Scan for the cell matching the given text and deliver its (x, y) coordinate at center. 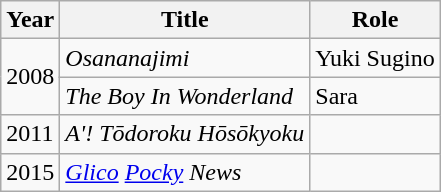
The Boy In Wonderland (185, 96)
2015 (30, 172)
Glico Pocky News (185, 172)
Year (30, 20)
Role (375, 20)
Title (185, 20)
2008 (30, 77)
A'! Tōdoroku Hōsōkyoku (185, 134)
Sara (375, 96)
2011 (30, 134)
Yuki Sugino (375, 58)
Osananajimi (185, 58)
